Extract the (X, Y) coordinate from the center of the cell holding the provided text.  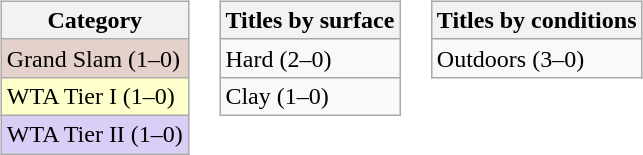
Titles by conditions (536, 20)
WTA Tier II (1–0) (94, 134)
WTA Tier I (1–0) (94, 96)
Outdoors (3–0) (536, 58)
Category (94, 20)
Grand Slam (1–0) (94, 58)
Clay (1–0) (310, 96)
Titles by surface (310, 20)
Hard (2–0) (310, 58)
